Determine the (X, Y) coordinate at the center of the cell enclosing the given text.  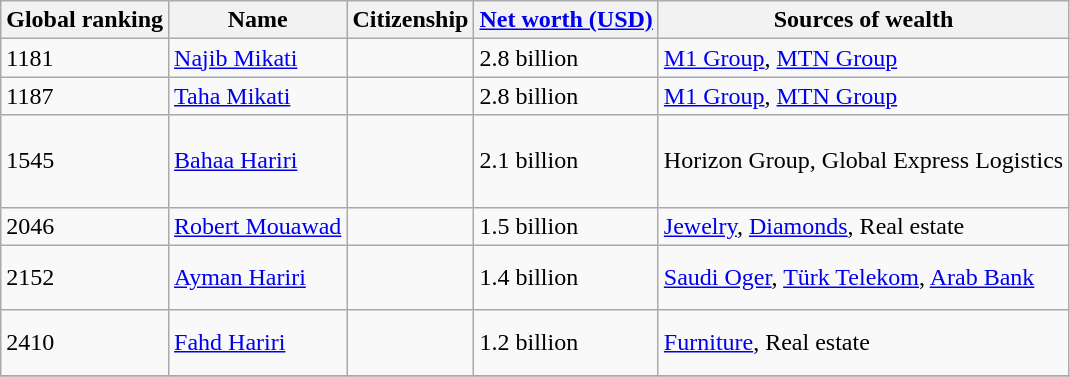
Fahd Hariri (258, 342)
1.4 billion (566, 278)
1181 (85, 58)
1187 (85, 96)
Taha Mikati (258, 96)
2046 (85, 226)
1.2 billion (566, 342)
Global ranking (85, 20)
Name (258, 20)
2.1 billion (566, 161)
1545 (85, 161)
Net worth (USD) (566, 20)
Ayman Hariri (258, 278)
Citizenship (410, 20)
Robert Mouawad (258, 226)
Horizon Group, Global Express Logistics (863, 161)
Saudi Oger, Türk Telekom, Arab Bank (863, 278)
2410 (85, 342)
Najib Mikati (258, 58)
Bahaa Hariri (258, 161)
Sources of wealth (863, 20)
Furniture, Real estate (863, 342)
Jewelry, Diamonds, Real estate (863, 226)
1.5 billion (566, 226)
2152 (85, 278)
